Provide the (X, Y) coordinate of the cell's center where the given text is located.  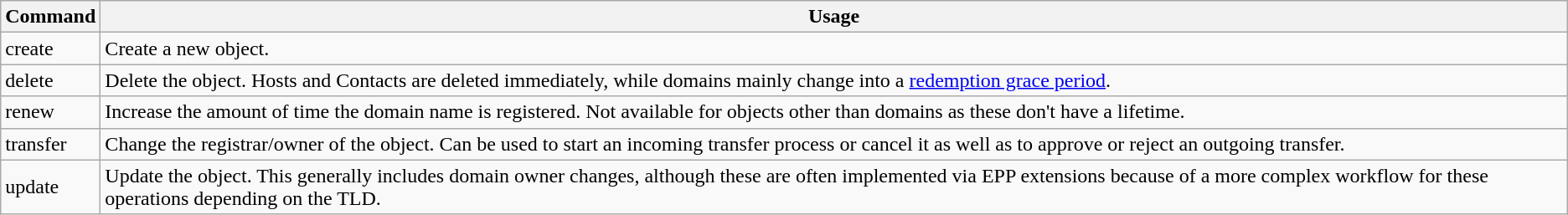
create (50, 49)
Create a new object. (834, 49)
update (50, 187)
Delete the object. Hosts and Contacts are deleted immediately, while domains mainly change into a redemption grace period. (834, 80)
renew (50, 112)
delete (50, 80)
Command (50, 17)
Increase the amount of time the domain name is registered. Not available for objects other than domains as these don't have a lifetime. (834, 112)
transfer (50, 144)
Usage (834, 17)
